Scan for the cell matching the given text and deliver its [x, y] coordinate at center. 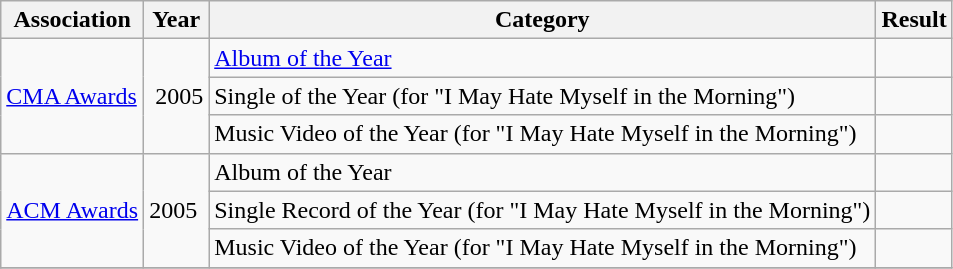
Single Record of the Year (for "I May Hate Myself in the Morning") [542, 210]
Single of the Year (for "I May Hate Myself in the Morning") [542, 96]
Category [542, 20]
Result [914, 20]
Year [176, 20]
CMA Awards [72, 96]
ACM Awards [72, 210]
Association [72, 20]
